Pinpoint the cell where the given text exists, returning its [x, y] midpoint coordinate. 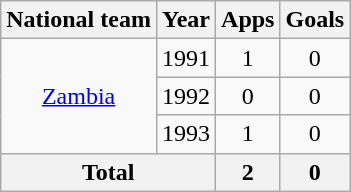
2 [248, 172]
Total [108, 172]
1993 [186, 134]
1992 [186, 96]
Zambia [79, 96]
National team [79, 20]
1991 [186, 58]
Apps [248, 20]
Goals [315, 20]
Year [186, 20]
